Determine the (X, Y) coordinate at the center of the cell enclosing the given text.  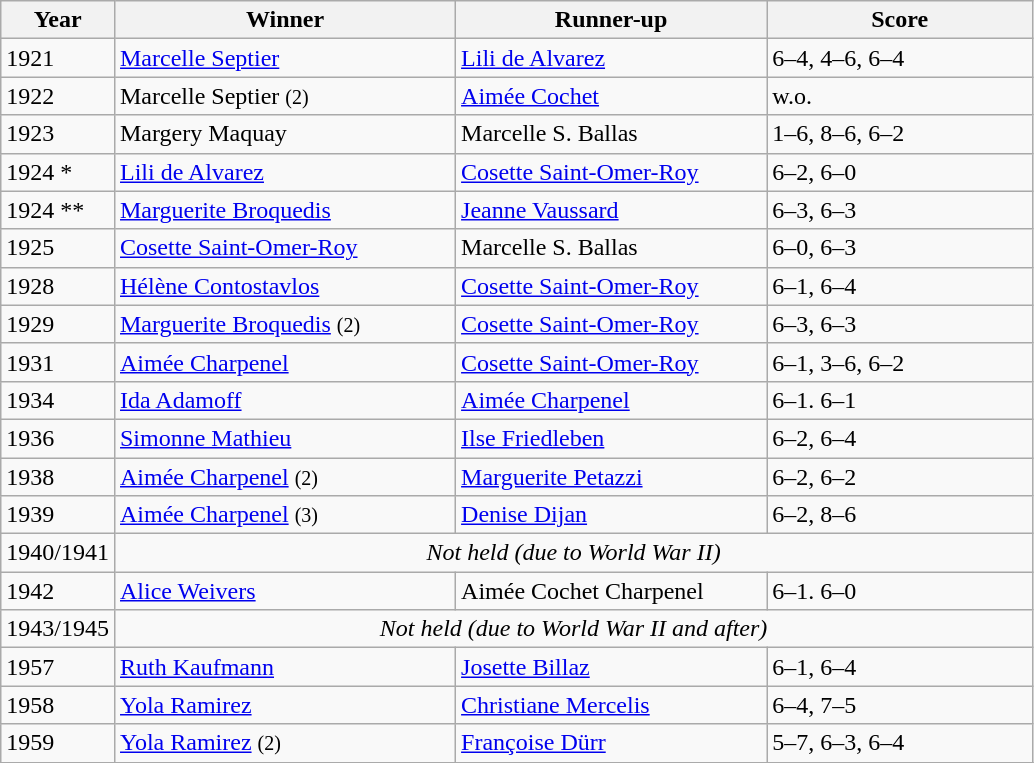
Not held (due to World War II) (573, 553)
Josette Billaz (612, 667)
1938 (58, 477)
w.o. (900, 96)
Denise Dijan (612, 515)
1928 (58, 286)
6–4, 4–6, 6–4 (900, 58)
Score (900, 20)
6–4, 7–5 (900, 705)
Simonne Mathieu (284, 438)
1922 (58, 96)
Year (58, 20)
6–1. 6–0 (900, 591)
6–1, 3–6, 6–2 (900, 362)
Aimée Cochet Charpenel (612, 591)
Not held (due to World War II and after) (573, 629)
5–7, 6–3, 6–4 (900, 743)
Yola Ramirez (284, 705)
Ruth Kaufmann (284, 667)
6–1. 6–1 (900, 400)
Aimée Charpenel (3) (284, 515)
6–2, 6–0 (900, 172)
Yola Ramirez (2) (284, 743)
1936 (58, 438)
Aimée Charpenel (2) (284, 477)
1–6, 8–6, 6–2 (900, 134)
1940/1941 (58, 553)
6–0, 6–3 (900, 248)
1923 (58, 134)
6–2, 6–2 (900, 477)
Marguerite Broquedis (284, 210)
Winner (284, 20)
1934 (58, 400)
Margery Maquay (284, 134)
Runner-up (612, 20)
1957 (58, 667)
1924 ** (58, 210)
1959 (58, 743)
1939 (58, 515)
1943/1945 (58, 629)
Marguerite Broquedis (2) (284, 324)
Marcelle Septier (284, 58)
6–2, 8–6 (900, 515)
1925 (58, 248)
Marguerite Petazzi (612, 477)
1924 * (58, 172)
6–2, 6–4 (900, 438)
Jeanne Vaussard (612, 210)
Ida Adamoff (284, 400)
1942 (58, 591)
1931 (58, 362)
Marcelle Septier (2) (284, 96)
Christiane Mercelis (612, 705)
Ilse Friedleben (612, 438)
Aimée Cochet (612, 96)
1958 (58, 705)
1929 (58, 324)
Hélène Contostavlos (284, 286)
Alice Weivers (284, 591)
Françoise Dürr (612, 743)
1921 (58, 58)
